Capture the cell that displays the provided text and extract its (x, y) central coordinate. 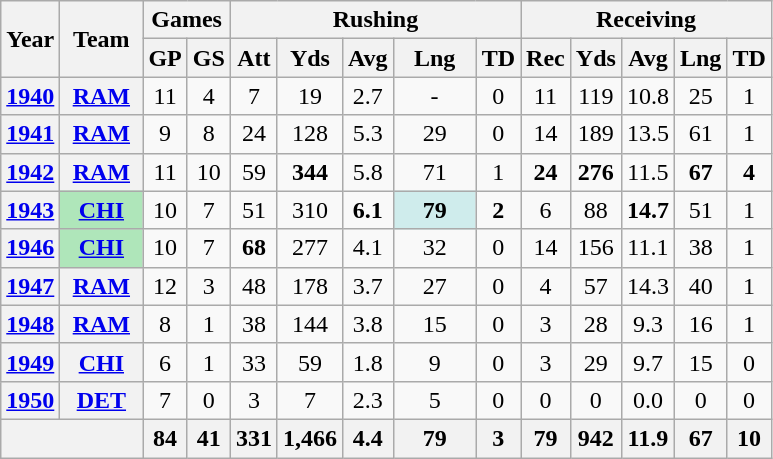
344 (310, 172)
71 (434, 172)
16 (700, 324)
Att (254, 58)
2 (498, 210)
Team (102, 39)
128 (310, 134)
11.9 (648, 438)
1950 (30, 400)
3.7 (368, 286)
28 (596, 324)
Rushing (375, 20)
13.5 (648, 134)
6.1 (368, 210)
1942 (30, 172)
331 (254, 438)
310 (310, 210)
5 (434, 400)
1947 (30, 286)
5.3 (368, 134)
Year (30, 39)
4.4 (368, 438)
19 (310, 96)
9.3 (648, 324)
88 (596, 210)
40 (700, 286)
Games (186, 20)
1941 (30, 134)
Rec (546, 58)
2.7 (368, 96)
48 (254, 286)
0.0 (648, 400)
119 (596, 96)
277 (310, 248)
14.3 (648, 286)
942 (596, 438)
9.7 (648, 362)
11.5 (648, 172)
27 (434, 286)
4.1 (368, 248)
11.1 (648, 248)
14.7 (648, 210)
33 (254, 362)
1946 (30, 248)
276 (596, 172)
156 (596, 248)
32 (434, 248)
1943 (30, 210)
5.8 (368, 172)
61 (700, 134)
Receiving (646, 20)
1,466 (310, 438)
2.3 (368, 400)
57 (596, 286)
178 (310, 286)
GS (208, 58)
144 (310, 324)
1940 (30, 96)
41 (208, 438)
GP (165, 58)
1948 (30, 324)
1.8 (368, 362)
3.8 (368, 324)
DET (102, 400)
25 (700, 96)
12 (165, 286)
- (434, 96)
84 (165, 438)
1949 (30, 362)
10.8 (648, 96)
189 (596, 134)
68 (254, 248)
